Identify which cell holds the provided text, then report its (X, Y) central coordinate. 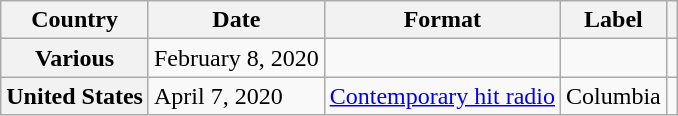
Various (75, 58)
February 8, 2020 (236, 58)
Format (442, 20)
April 7, 2020 (236, 96)
Country (75, 20)
Contemporary hit radio (442, 96)
Label (614, 20)
Date (236, 20)
Columbia (614, 96)
United States (75, 96)
